Detect which cell encompasses the target text, then output its (x, y) center coordinate. 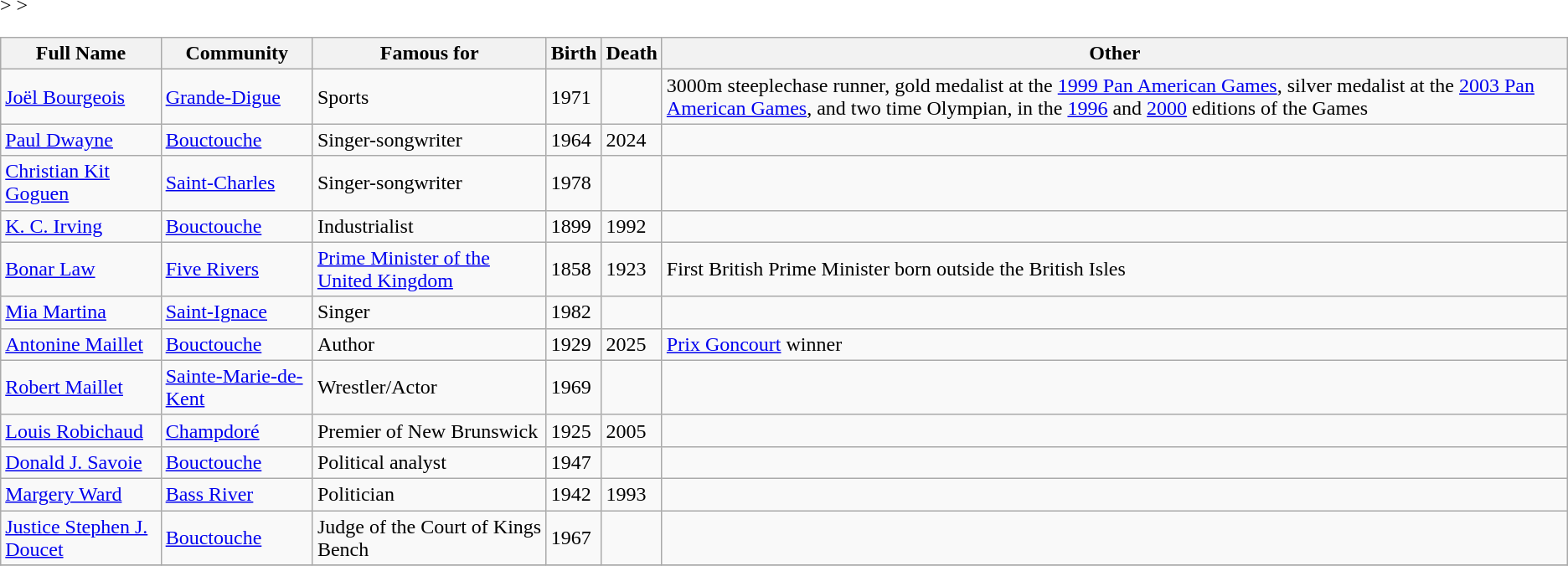
Famous for (429, 54)
1993 (632, 494)
1923 (632, 270)
Premier of New Brunswick (429, 430)
Sainte-Marie-de-Kent (236, 387)
1858 (574, 270)
Bonar Law (80, 270)
Paul Dwayne (80, 140)
Louis Robichaud (80, 430)
Industrialist (429, 226)
1971 (574, 97)
Saint-Ignace (236, 312)
Author (429, 344)
1969 (574, 387)
1982 (574, 312)
Justice Stephen J. Doucet (80, 538)
Judge of the Court of Kings Bench (429, 538)
1925 (574, 430)
Joël Bourgeois (80, 97)
Political analyst (429, 462)
Prime Minister of the United Kingdom (429, 270)
Margery Ward (80, 494)
Robert Maillet (80, 387)
Prix Goncourt winner (1114, 344)
K. C. Irving (80, 226)
Community (236, 54)
1899 (574, 226)
2005 (632, 430)
2024 (632, 140)
Full Name (80, 54)
1967 (574, 538)
2025 (632, 344)
Wrestler/Actor (429, 387)
Sports (429, 97)
Death (632, 54)
Christian Kit Goguen (80, 183)
1947 (574, 462)
Grande-Digue (236, 97)
1964 (574, 140)
Singer (429, 312)
Saint-Charles (236, 183)
Other (1114, 54)
Birth (574, 54)
1992 (632, 226)
Donald J. Savoie (80, 462)
Politician (429, 494)
Bass River (236, 494)
Five Rivers (236, 270)
First British Prime Minister born outside the British Isles (1114, 270)
Antonine Maillet (80, 344)
1942 (574, 494)
1929 (574, 344)
Champdoré (236, 430)
1978 (574, 183)
Mia Martina (80, 312)
